Provide the (x, y) coordinate of the cell's center where the given text is located.  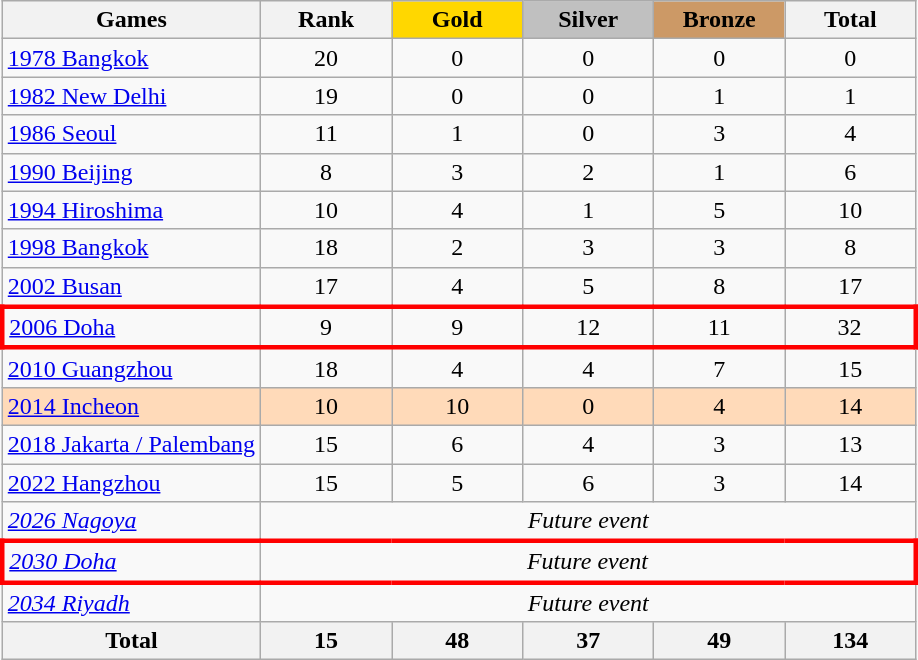
2022 Hangzhou (131, 483)
49 (720, 641)
2006 Doha (131, 328)
13 (850, 444)
1994 Hiroshima (131, 210)
Silver (588, 20)
Bronze (720, 20)
32 (850, 328)
134 (850, 641)
2026 Nagoya (131, 522)
20 (326, 58)
2030 Doha (131, 562)
1990 Beijing (131, 172)
Rank (326, 20)
1978 Bangkok (131, 58)
48 (458, 641)
2002 Busan (131, 287)
Games (131, 20)
2010 Guangzhou (131, 368)
1986 Seoul (131, 134)
2034 Riyadh (131, 602)
1982 New Delhi (131, 96)
2014 Incheon (131, 406)
2018 Jakarta / Palembang (131, 444)
37 (588, 641)
Gold (458, 20)
7 (720, 368)
1998 Bangkok (131, 248)
12 (588, 328)
19 (326, 96)
